From the cell containing the given text, extract its center point as (x, y) coordinate. 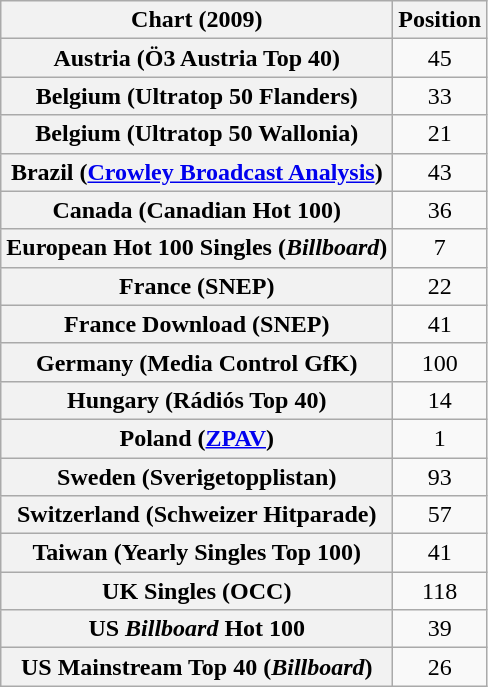
Poland (ZPAV) (197, 438)
Canada (Canadian Hot 100) (197, 210)
Chart (2009) (197, 20)
Belgium (Ultratop 50 Wallonia) (197, 134)
21 (440, 134)
Hungary (Rádiós Top 40) (197, 400)
Switzerland (Schweizer Hitparade) (197, 515)
Austria (Ö3 Austria Top 40) (197, 58)
7 (440, 248)
France Download (SNEP) (197, 324)
Position (440, 20)
Sweden (Sverigetopplistan) (197, 477)
33 (440, 96)
57 (440, 515)
100 (440, 362)
Belgium (Ultratop 50 Flanders) (197, 96)
43 (440, 172)
93 (440, 477)
European Hot 100 Singles (Billboard) (197, 248)
26 (440, 667)
45 (440, 58)
Germany (Media Control GfK) (197, 362)
France (SNEP) (197, 286)
39 (440, 629)
US Mainstream Top 40 (Billboard) (197, 667)
118 (440, 591)
36 (440, 210)
Brazil (Crowley Broadcast Analysis) (197, 172)
UK Singles (OCC) (197, 591)
Taiwan (Yearly Singles Top 100) (197, 553)
22 (440, 286)
1 (440, 438)
US Billboard Hot 100 (197, 629)
14 (440, 400)
